From the cell containing the given text, extract its center point as (x, y) coordinate. 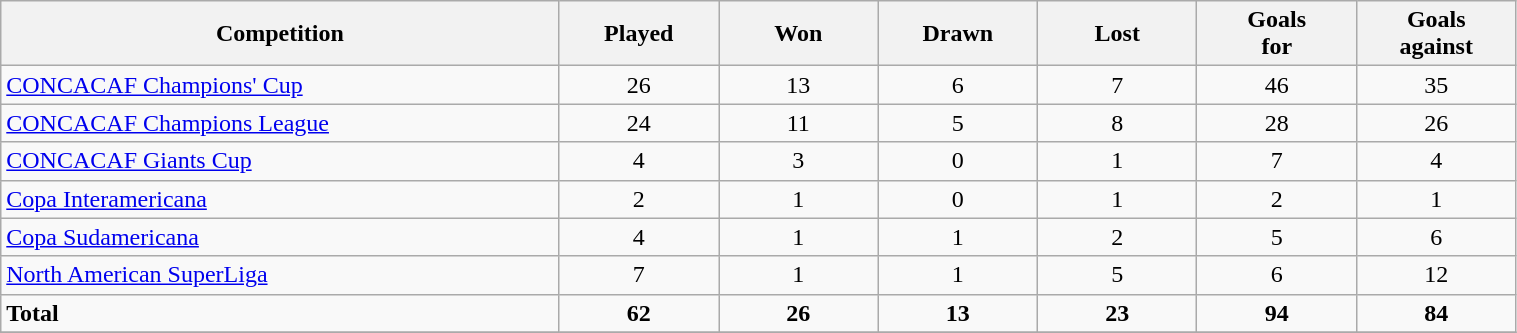
North American SuperLiga (280, 275)
23 (1116, 313)
Goalsagainst (1436, 34)
Copa Interamericana (280, 199)
Played (638, 34)
Goalsfor (1276, 34)
12 (1436, 275)
Drawn (958, 34)
84 (1436, 313)
Total (280, 313)
62 (638, 313)
8 (1116, 123)
46 (1276, 85)
28 (1276, 123)
35 (1436, 85)
Copa Sudamericana (280, 237)
3 (798, 161)
11 (798, 123)
24 (638, 123)
Lost (1116, 34)
Competition (280, 34)
94 (1276, 313)
Won (798, 34)
CONCACAF Giants Cup (280, 161)
CONCACAF Champions League (280, 123)
CONCACAF Champions' Cup (280, 85)
